Determine the [X, Y] coordinate at the center of the cell enclosing the given text.  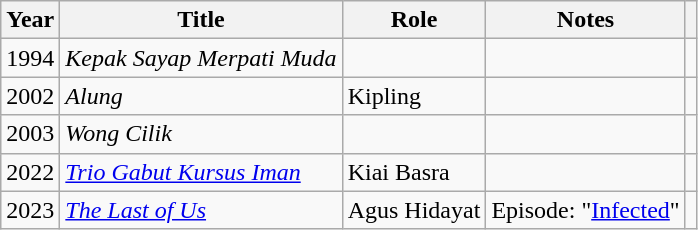
Kiai Basra [414, 172]
The Last of Us [201, 210]
2002 [30, 96]
1994 [30, 58]
Episode: "Infected" [586, 210]
Notes [586, 20]
Trio Gabut Kursus Iman [201, 172]
Title [201, 20]
2023 [30, 210]
Kepak Sayap Merpati Muda [201, 58]
Role [414, 20]
Wong Cilik [201, 134]
Kipling [414, 96]
Agus Hidayat [414, 210]
2003 [30, 134]
Year [30, 20]
Alung [201, 96]
2022 [30, 172]
